Search for the cell housing the specified text and yield its (X, Y) center coordinate. 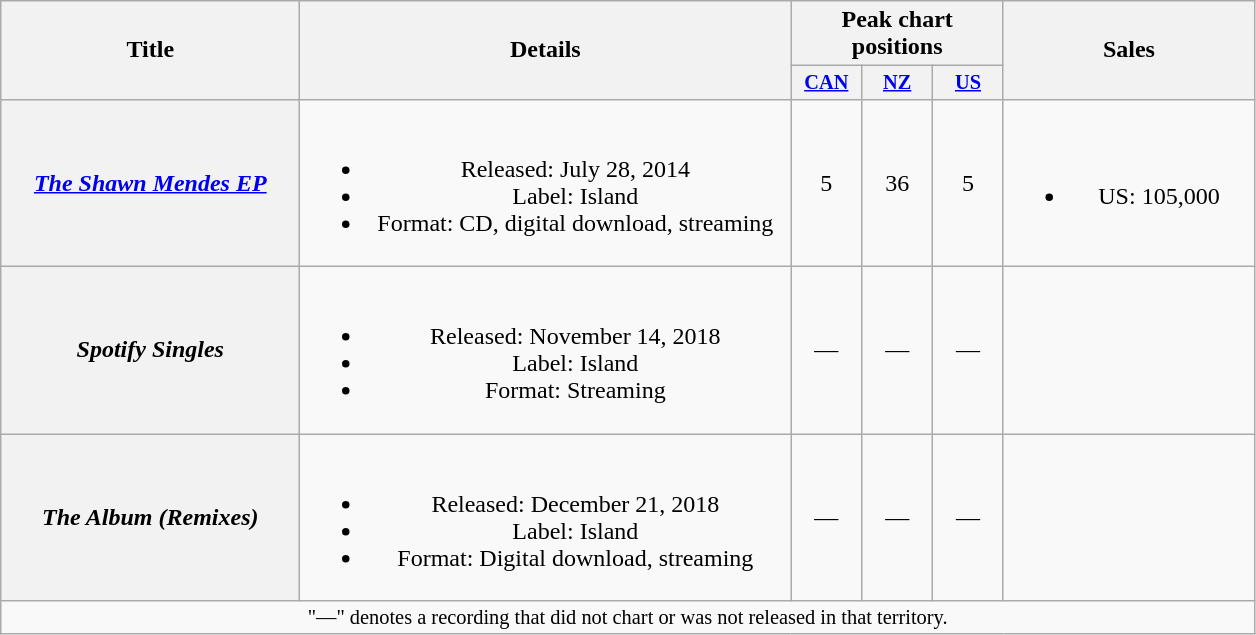
Title (150, 50)
Details (546, 50)
Released: July 28, 2014Label: IslandFormat: CD, digital download, streaming (546, 182)
Released: November 14, 2018Label: IslandFormat: Streaming (546, 350)
US (968, 83)
The Shawn Mendes EP (150, 182)
NZ (898, 83)
36 (898, 182)
Spotify Singles (150, 350)
Peak chartpositions (898, 34)
Sales (1128, 50)
The Album (Remixes) (150, 518)
US: 105,000 (1128, 182)
"—" denotes a recording that did not chart or was not released in that territory. (628, 618)
Released: December 21, 2018Label: IslandFormat: Digital download, streaming (546, 518)
CAN (826, 83)
